Return (X, Y) of the center of cell containing provided text 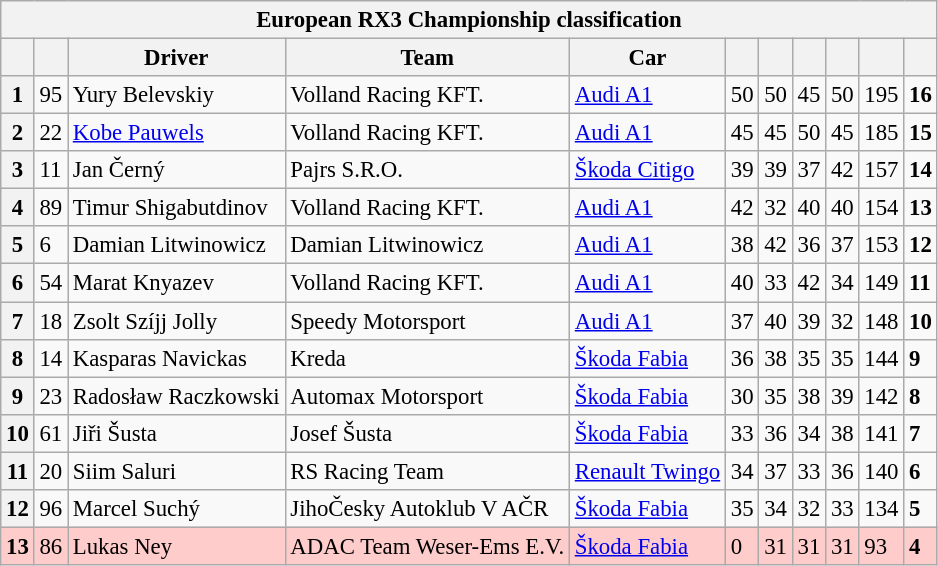
157 (882, 170)
185 (882, 133)
Radosław Raczkowski (177, 396)
2 (18, 133)
20 (50, 471)
140 (882, 471)
96 (50, 509)
Kreda (427, 358)
Jan Černý (177, 170)
0 (742, 546)
61 (50, 433)
Jiři Šusta (177, 433)
European RX3 Championship classification (469, 20)
Siim Saluri (177, 471)
Pajrs S.R.O. (427, 170)
134 (882, 509)
Car (647, 58)
23 (50, 396)
Josef Šusta (427, 433)
Marat Knyazev (177, 283)
16 (920, 95)
Timur Shigabutdinov (177, 208)
93 (882, 546)
Yury Belevskiy (177, 95)
1 (18, 95)
89 (50, 208)
22 (50, 133)
JihoČesky Autoklub V AČR (427, 509)
195 (882, 95)
30 (742, 396)
3 (18, 170)
Kobe Pauwels (177, 133)
Renault Twingo (647, 471)
Speedy Motorsport (427, 321)
Automax Motorsport (427, 396)
Marcel Suchý (177, 509)
54 (50, 283)
Kasparas Navickas (177, 358)
Team (427, 58)
86 (50, 546)
Lukas Ney (177, 546)
95 (50, 95)
Zsolt Szíjj Jolly (177, 321)
148 (882, 321)
144 (882, 358)
RS Racing Team (427, 471)
153 (882, 245)
142 (882, 396)
ADAC Team Weser-Ems E.V. (427, 546)
141 (882, 433)
18 (50, 321)
Škoda Citigo (647, 170)
154 (882, 208)
15 (920, 133)
149 (882, 283)
Driver (177, 58)
